Extract the (x, y) coordinate from the center of the cell holding the provided text.  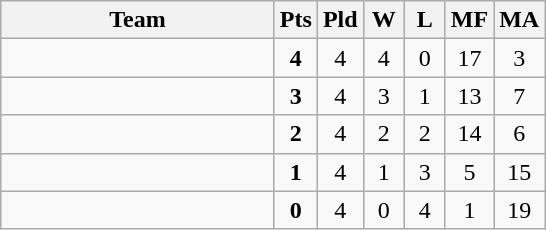
5 (469, 172)
L (424, 20)
19 (520, 210)
MA (520, 20)
7 (520, 96)
6 (520, 134)
15 (520, 172)
Pld (340, 20)
14 (469, 134)
Team (138, 20)
MF (469, 20)
Pts (296, 20)
17 (469, 58)
13 (469, 96)
W (384, 20)
